Search for the cell housing the specified text and yield its [x, y] center coordinate. 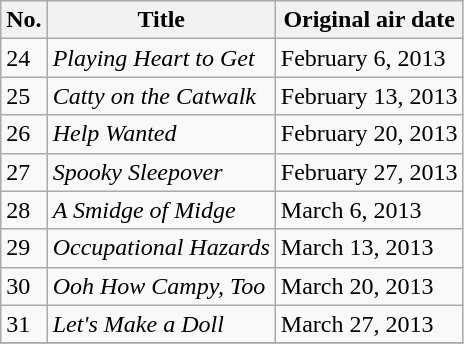
28 [24, 210]
24 [24, 58]
Original air date [369, 20]
25 [24, 96]
March 13, 2013 [369, 248]
No. [24, 20]
26 [24, 134]
Ooh How Campy, Too [161, 286]
February 6, 2013 [369, 58]
Spooky Sleepover [161, 172]
30 [24, 286]
Let's Make a Doll [161, 324]
February 20, 2013 [369, 134]
Occupational Hazards [161, 248]
February 27, 2013 [369, 172]
29 [24, 248]
27 [24, 172]
February 13, 2013 [369, 96]
Playing Heart to Get [161, 58]
March 27, 2013 [369, 324]
Catty on the Catwalk [161, 96]
A Smidge of Midge [161, 210]
31 [24, 324]
March 20, 2013 [369, 286]
Help Wanted [161, 134]
Title [161, 20]
March 6, 2013 [369, 210]
